Output the (X, Y) coordinate of the center of the cell containing the given text.  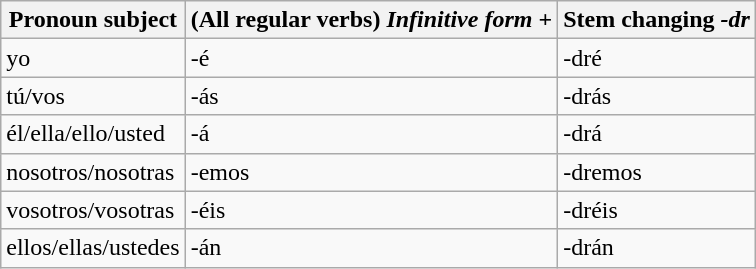
-emos (372, 172)
-drán (657, 248)
-drá (657, 134)
-dréis (657, 210)
-dré (657, 58)
Pronoun subject (93, 20)
-dremos (657, 172)
tú/vos (93, 96)
Stem changing -dr (657, 20)
-á (372, 134)
-éis (372, 210)
vosotros/vosotras (93, 210)
(All regular verbs) Infinitive form + (372, 20)
-é (372, 58)
nosotros/nosotras (93, 172)
-án (372, 248)
él/ella/ello/usted (93, 134)
ellos/ellas/ustedes (93, 248)
-ás (372, 96)
-drás (657, 96)
yo (93, 58)
